Return the (x, y) coordinate for the center point of the cell that contains the specified text.  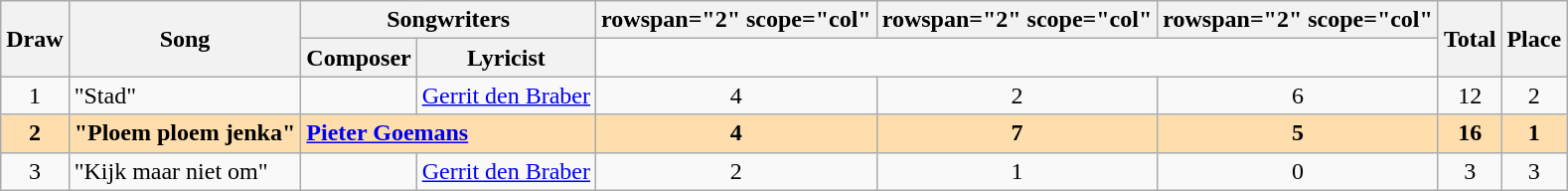
Draw (35, 39)
7 (1018, 133)
Songwriters (449, 20)
12 (1470, 95)
Total (1470, 39)
16 (1470, 133)
"Stad" (185, 95)
0 (1298, 171)
"Kijk maar niet om" (185, 171)
Lyricist (506, 58)
Song (185, 39)
5 (1298, 133)
6 (1298, 95)
Pieter Goemans (449, 133)
Place (1534, 39)
"Ploem ploem jenka" (185, 133)
Composer (359, 58)
